Pinpoint the cell where the given text exists, returning its (X, Y) midpoint coordinate. 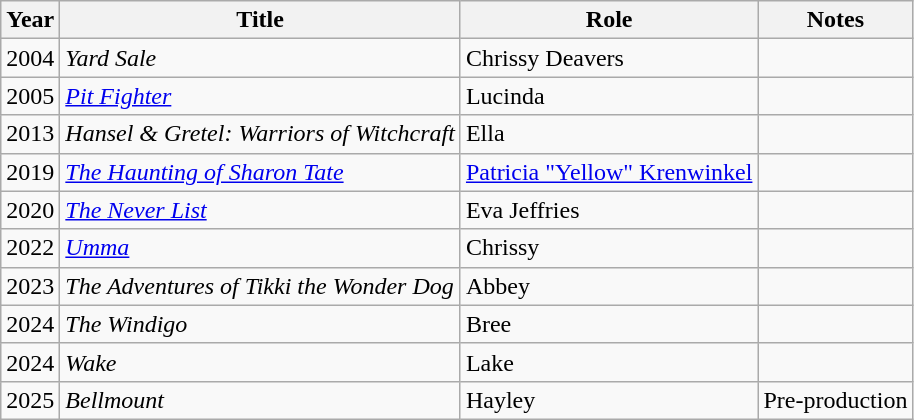
The Adventures of Tikki the Wonder Dog (260, 286)
Abbey (609, 286)
Pit Fighter (260, 96)
Patricia "Yellow" Krenwinkel (609, 172)
The Never List (260, 210)
2019 (30, 172)
Yard Sale (260, 58)
2023 (30, 286)
2025 (30, 400)
Chrissy (609, 248)
Umma (260, 248)
Year (30, 20)
Pre-production (836, 400)
The Haunting of Sharon Tate (260, 172)
Hansel & Gretel: Warriors of Witchcraft (260, 134)
2005 (30, 96)
Chrissy Deavers (609, 58)
Bellmount (260, 400)
Notes (836, 20)
Hayley (609, 400)
Bree (609, 324)
2020 (30, 210)
2022 (30, 248)
2013 (30, 134)
Eva Jeffries (609, 210)
2004 (30, 58)
The Windigo (260, 324)
Title (260, 20)
Role (609, 20)
Ella (609, 134)
Wake (260, 362)
Lucinda (609, 96)
Lake (609, 362)
